Capture the cell that displays the provided text and extract its [x, y] central coordinate. 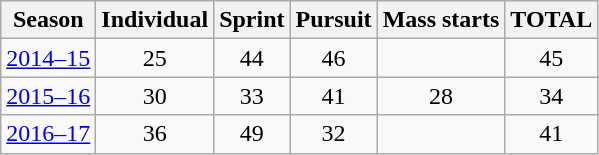
2014–15 [48, 58]
2016–17 [48, 134]
46 [334, 58]
Pursuit [334, 20]
Individual [155, 20]
36 [155, 134]
2015–16 [48, 96]
28 [441, 96]
33 [252, 96]
30 [155, 96]
Mass starts [441, 20]
45 [552, 58]
34 [552, 96]
Season [48, 20]
49 [252, 134]
Sprint [252, 20]
44 [252, 58]
32 [334, 134]
TOTAL [552, 20]
25 [155, 58]
